Determine the (x, y) coordinate at the center of the cell enclosing the given text.  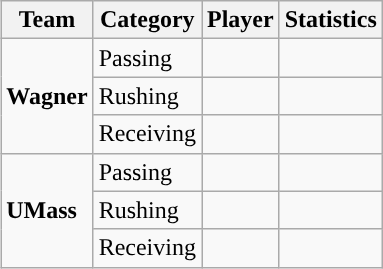
UMass (47, 210)
Team (47, 20)
Category (147, 20)
Player (241, 20)
Statistics (330, 20)
Wagner (47, 96)
